Return [x, y] of the center of cell containing provided text 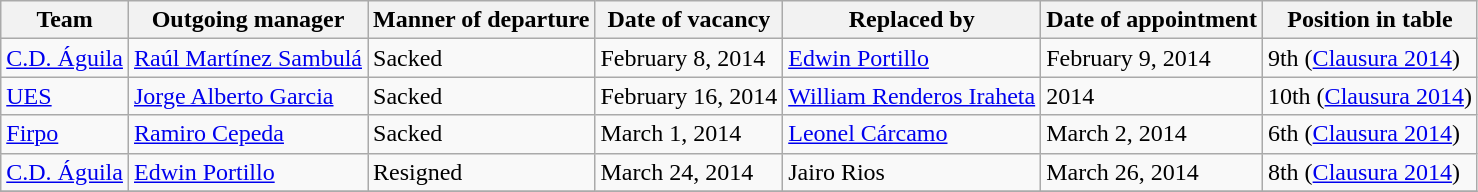
March 1, 2014 [689, 134]
Raúl Martínez Sambulá [248, 58]
March 2, 2014 [1152, 134]
6th (Clausura 2014) [1370, 134]
Date of appointment [1152, 20]
February 9, 2014 [1152, 58]
Firpo [65, 134]
Leonel Cárcamo [912, 134]
February 16, 2014 [689, 96]
Team [65, 20]
Manner of departure [482, 20]
10th (Clausura 2014) [1370, 96]
Date of vacancy [689, 20]
March 26, 2014 [1152, 172]
Replaced by [912, 20]
William Renderos Iraheta [912, 96]
UES [65, 96]
2014 [1152, 96]
Ramiro Cepeda [248, 134]
8th (Clausura 2014) [1370, 172]
February 8, 2014 [689, 58]
Jorge Alberto Garcia [248, 96]
Resigned [482, 172]
Position in table [1370, 20]
Jairo Rios [912, 172]
Outgoing manager [248, 20]
9th (Clausura 2014) [1370, 58]
March 24, 2014 [689, 172]
